Determine the [X, Y] coordinate at the center of the cell enclosing the given text.  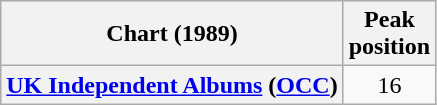
UK Independent Albums (OCC) [172, 85]
16 [389, 85]
Chart (1989) [172, 34]
Peakposition [389, 34]
